Scan for the cell matching the given text and deliver its (x, y) coordinate at center. 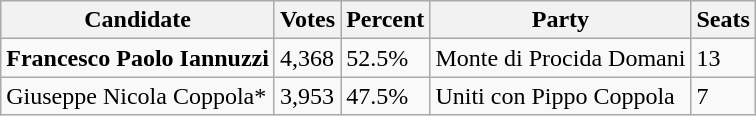
3,953 (307, 96)
Party (560, 20)
7 (723, 96)
Francesco Paolo Iannuzzi (138, 58)
Seats (723, 20)
47.5% (386, 96)
4,368 (307, 58)
Candidate (138, 20)
Giuseppe Nicola Coppola* (138, 96)
52.5% (386, 58)
Percent (386, 20)
Monte di Procida Domani (560, 58)
Uniti con Pippo Coppola (560, 96)
Votes (307, 20)
13 (723, 58)
